From the cell containing the given text, extract its center point as (X, Y) coordinate. 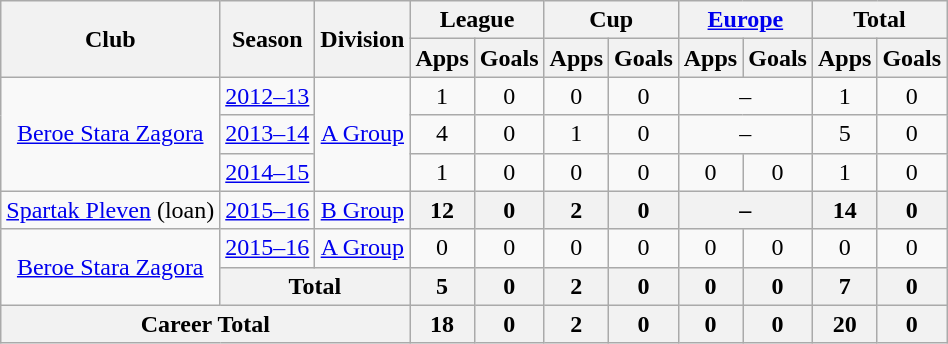
2013–14 (268, 134)
2012–13 (268, 96)
7 (844, 286)
Europe (745, 20)
2014–15 (268, 172)
4 (442, 134)
18 (442, 324)
20 (844, 324)
Cup (611, 20)
Career Total (206, 324)
Club (110, 39)
12 (442, 210)
14 (844, 210)
Spartak Pleven (loan) (110, 210)
Season (268, 39)
League (477, 20)
Division (362, 39)
B Group (362, 210)
